Pinpoint the cell where the given text exists, returning its (X, Y) midpoint coordinate. 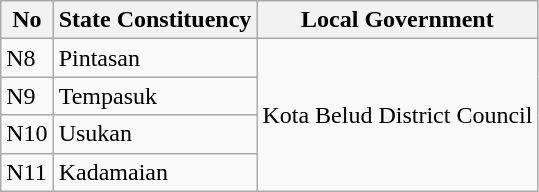
N8 (27, 58)
Pintasan (155, 58)
State Constituency (155, 20)
N11 (27, 172)
Local Government (398, 20)
Kota Belud District Council (398, 115)
Tempasuk (155, 96)
N9 (27, 96)
N10 (27, 134)
Usukan (155, 134)
Kadamaian (155, 172)
No (27, 20)
